Extract the (X, Y) coordinate from the center of the cell holding the provided text.  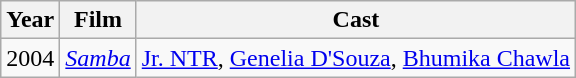
Samba (98, 58)
Jr. NTR, Genelia D'Souza, Bhumika Chawla (356, 58)
Film (98, 20)
2004 (30, 58)
Year (30, 20)
Cast (356, 20)
